Identify which cell holds the provided text, then report its (x, y) central coordinate. 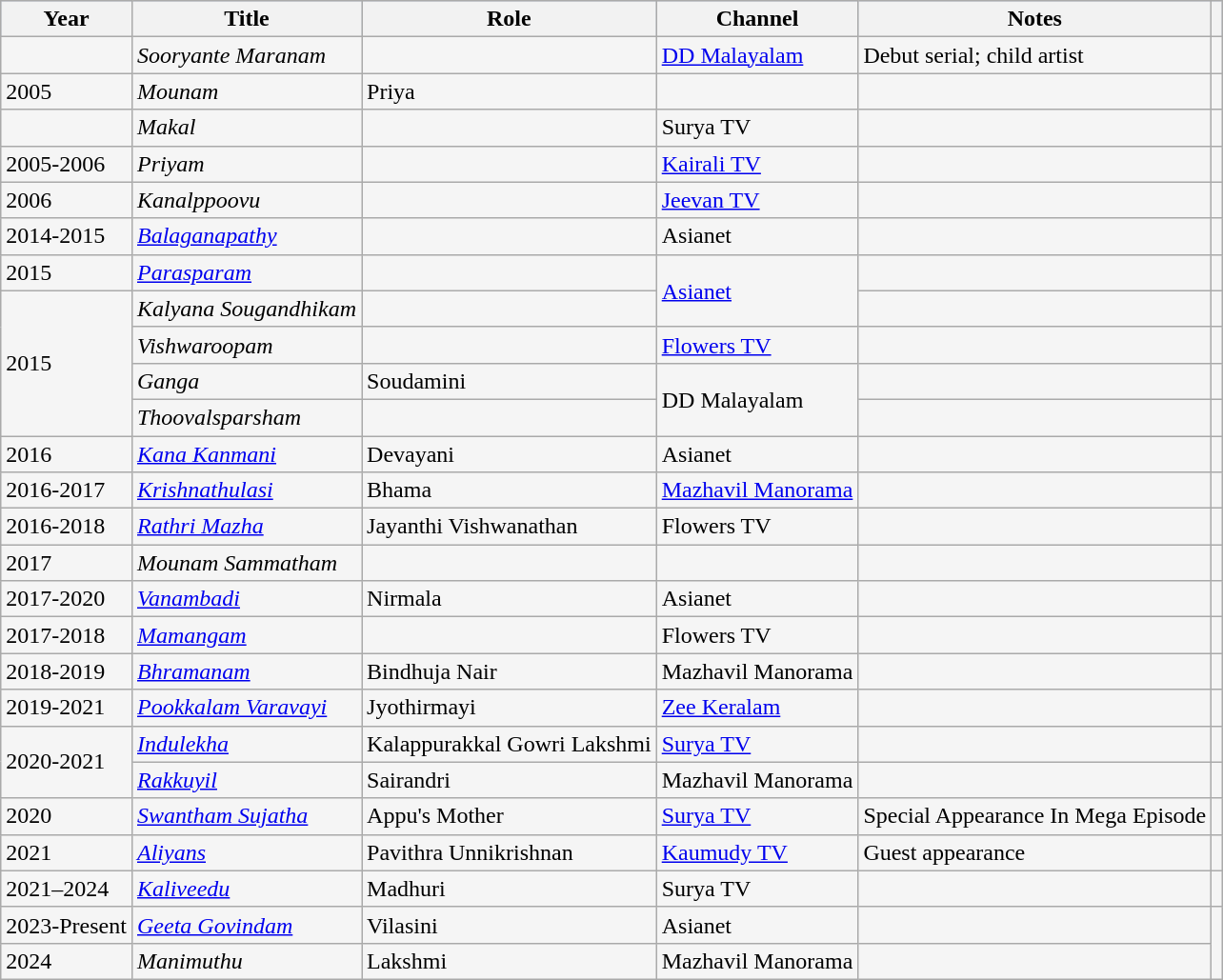
Mamangam (246, 635)
Aliyans (246, 852)
Madhuri (510, 889)
Kairali TV (757, 164)
Vanambadi (246, 599)
Pookkalam Varavayi (246, 708)
Rathri Mazha (246, 527)
Priyam (246, 164)
2017 (67, 563)
2018-2019 (67, 671)
Kaumudy TV (757, 852)
2023-Present (67, 925)
Mounam (246, 91)
Special Appearance In Mega Episode (1034, 816)
2006 (67, 200)
2017-2018 (67, 635)
Kana Kanmani (246, 454)
2021 (67, 852)
Title (246, 19)
Soudamini (510, 381)
Priya (510, 91)
2016-2017 (67, 490)
2014-2015 (67, 236)
Thoovalsparsham (246, 417)
Indulekha (246, 744)
Manimuthu (246, 961)
Kalappurakkal Gowri Lakshmi (510, 744)
Makal (246, 128)
Guest appearance (1034, 852)
Devayani (510, 454)
Ganga (246, 381)
Year (67, 19)
2020-2021 (67, 762)
Jeevan TV (757, 200)
Parasparam (246, 272)
Channel (757, 19)
Vilasini (510, 925)
2016 (67, 454)
Nirmala (510, 599)
Rakkuyil (246, 780)
Vishwaroopam (246, 345)
Lakshmi (510, 961)
Pavithra Unnikrishnan (510, 852)
Geeta Govindam (246, 925)
2005 (67, 91)
Kanalppoovu (246, 200)
Mounam Sammatham (246, 563)
Krishnathulasi (246, 490)
Debut serial; child artist (1034, 55)
2021–2024 (67, 889)
Jyothirmayi (510, 708)
Appu's Mother (510, 816)
Kaliveedu (246, 889)
Sairandri (510, 780)
Sooryante Maranam (246, 55)
Jayanthi Vishwanathan (510, 527)
Balaganapathy (246, 236)
Bindhuja Nair (510, 671)
2017-2020 (67, 599)
Zee Keralam (757, 708)
2019-2021 (67, 708)
Bhramanam (246, 671)
Bhama (510, 490)
2016-2018 (67, 527)
Role (510, 19)
Kalyana Sougandhikam (246, 309)
Swantham Sujatha (246, 816)
2020 (67, 816)
Notes (1034, 19)
2005-2006 (67, 164)
2024 (67, 961)
